Return the [X, Y] coordinate for the center point of the cell that contains the specified text.  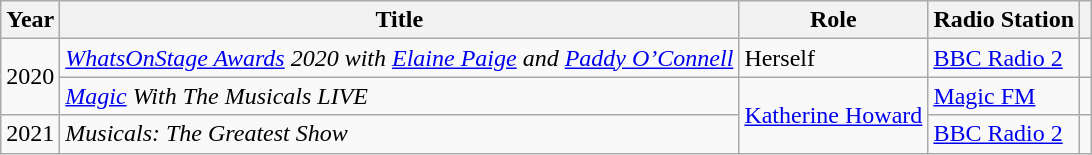
Katherine Howard [834, 115]
Magic FM [1004, 96]
Radio Station [1004, 20]
Role [834, 20]
Musicals: The Greatest Show [400, 134]
Herself [834, 58]
2021 [30, 134]
Year [30, 20]
WhatsOnStage Awards 2020 with Elaine Paige and Paddy O’Connell [400, 58]
Magic With The Musicals LIVE [400, 96]
2020 [30, 77]
Title [400, 20]
